Pinpoint the cell where the given text exists, returning its [x, y] midpoint coordinate. 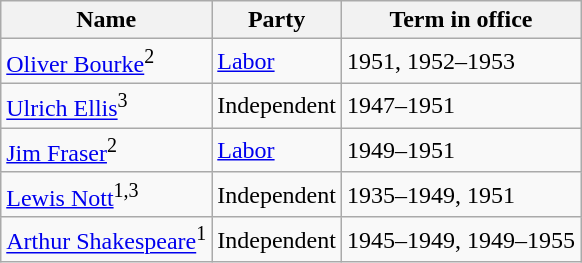
Ulrich Ellis3 [106, 106]
1947–1951 [460, 106]
1951, 1952–1953 [460, 62]
Arthur Shakespeare1 [106, 240]
Term in office [460, 20]
Name [106, 20]
1935–1949, 1951 [460, 194]
Lewis Nott1,3 [106, 194]
Oliver Bourke2 [106, 62]
Jim Fraser2 [106, 150]
1945–1949, 1949–1955 [460, 240]
Party [277, 20]
1949–1951 [460, 150]
